Pinpoint the cell where the given text exists, returning its [x, y] midpoint coordinate. 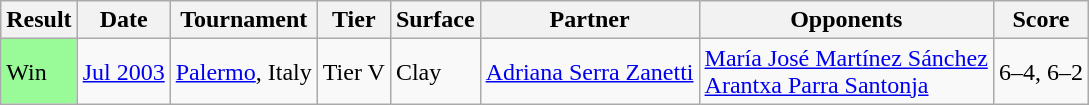
Date [124, 20]
Tournament [244, 20]
Result [39, 20]
Palermo, Italy [244, 72]
Win [39, 72]
Surface [435, 20]
Score [1040, 20]
Clay [435, 72]
Tier V [354, 72]
Tier [354, 20]
Adriana Serra Zanetti [590, 72]
María José Martínez Sánchez Arantxa Parra Santonja [846, 72]
Jul 2003 [124, 72]
Partner [590, 20]
Opponents [846, 20]
6–4, 6–2 [1040, 72]
